Detect which cell encompasses the target text, then output its (x, y) center coordinate. 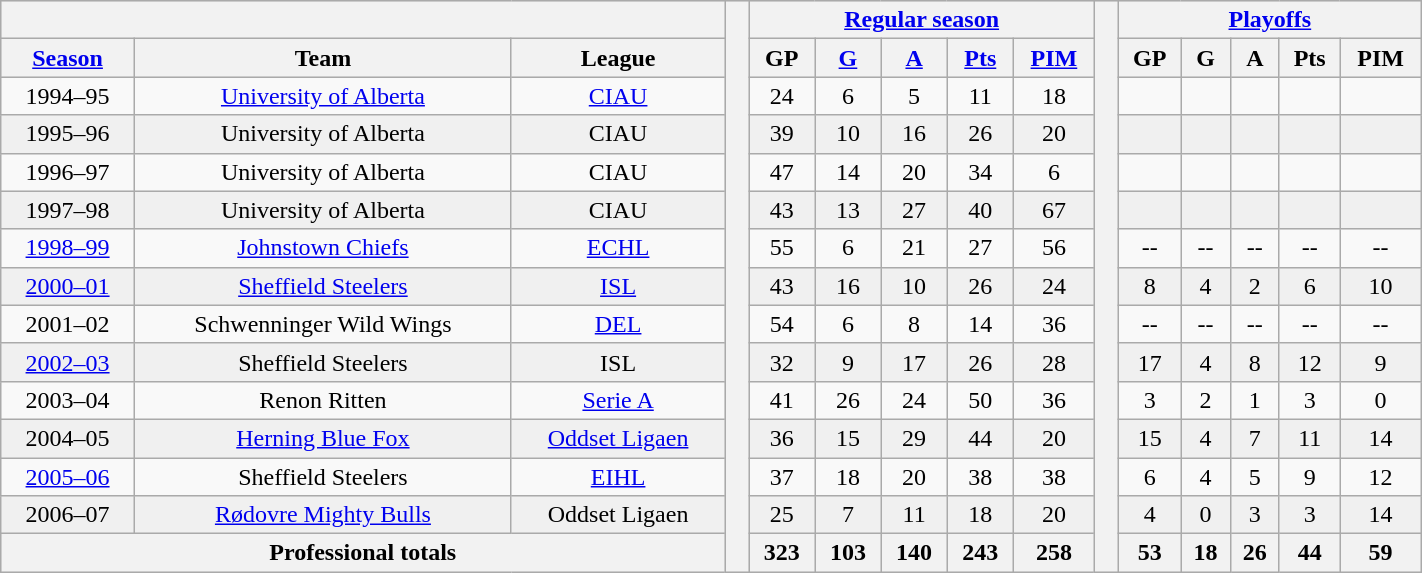
Season (68, 58)
25 (782, 515)
Schwenninger Wild Wings (322, 324)
Herning Blue Fox (322, 438)
Johnstown Chiefs (322, 248)
67 (1054, 210)
55 (782, 248)
59 (1380, 553)
ECHL (618, 248)
1995–96 (68, 134)
1998–99 (68, 248)
103 (848, 553)
41 (782, 400)
29 (914, 438)
1 (1254, 400)
32 (782, 362)
2005–06 (68, 477)
28 (1054, 362)
323 (782, 553)
2001–02 (68, 324)
140 (914, 553)
47 (782, 172)
Professional totals (363, 553)
21 (914, 248)
258 (1054, 553)
2003–04 (68, 400)
50 (980, 400)
53 (1149, 553)
EIHL (618, 477)
56 (1054, 248)
Playoffs (1270, 20)
DEL (618, 324)
1997–98 (68, 210)
2002–03 (68, 362)
34 (980, 172)
1996–97 (68, 172)
39 (782, 134)
13 (848, 210)
37 (782, 477)
2004–05 (68, 438)
Regular season (922, 20)
243 (980, 553)
1994–95 (68, 96)
54 (782, 324)
League (618, 58)
2006–07 (68, 515)
2000–01 (68, 286)
Renon Ritten (322, 400)
Serie A (618, 400)
Team (322, 58)
Rødovre Mighty Bulls (322, 515)
40 (980, 210)
